Detect which cell encompasses the target text, then output its (x, y) center coordinate. 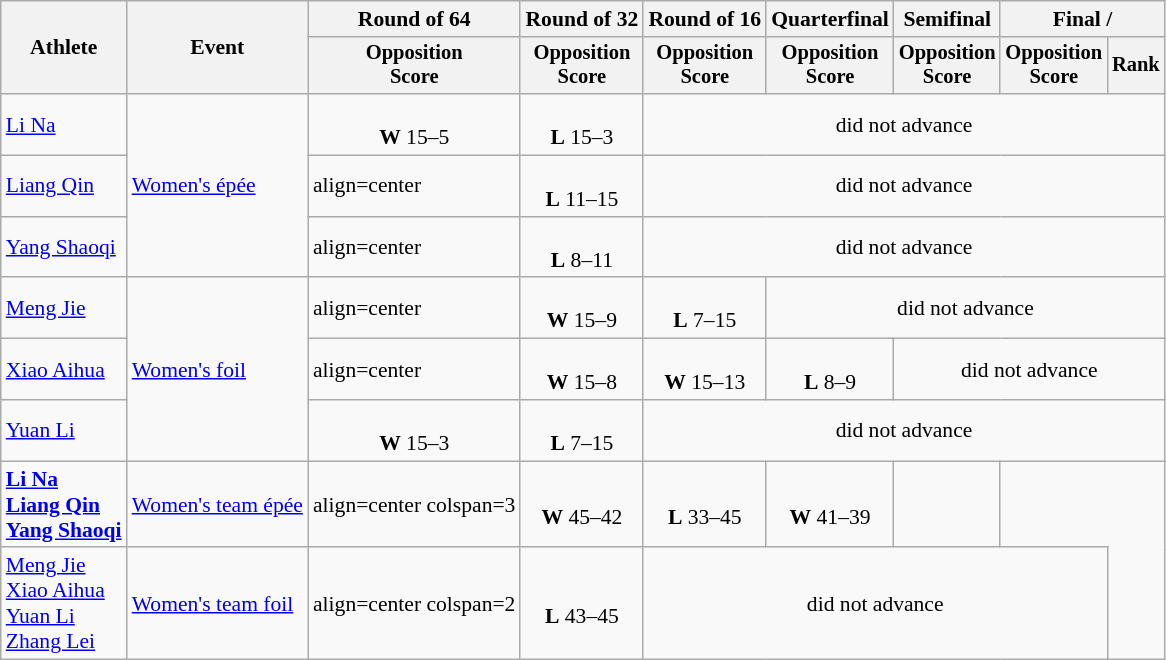
Women's épée (218, 186)
Xiao Aihua (64, 370)
Round of 16 (704, 19)
Round of 32 (582, 19)
Li Na Liang Qin Yang Shaoqi (64, 504)
Meng Jie (64, 308)
Women's team épée (218, 504)
Quarterfinal (830, 19)
W 15–13 (704, 370)
Yang Shaoqi (64, 248)
W 15–8 (582, 370)
Meng Jie Xiao Aihua Yuan Li Zhang Lei (64, 604)
align=center colspan=2 (414, 604)
Rank (1136, 66)
Final / (1082, 19)
L 11–15 (582, 186)
L 15–3 (582, 124)
Li Na (64, 124)
Round of 64 (414, 19)
Liang Qin (64, 186)
L 8–9 (830, 370)
Women's team foil (218, 604)
L 8–11 (582, 248)
W 15–3 (414, 430)
Women's foil (218, 370)
Semifinal (948, 19)
Yuan Li (64, 430)
Athlete (64, 48)
W 41–39 (830, 504)
W 45–42 (582, 504)
align=center colspan=3 (414, 504)
W 15–5 (414, 124)
L 33–45 (704, 504)
L 43–45 (582, 604)
W 15–9 (582, 308)
Event (218, 48)
